Determine the (x, y) coordinate at the center of the cell enclosing the given text.  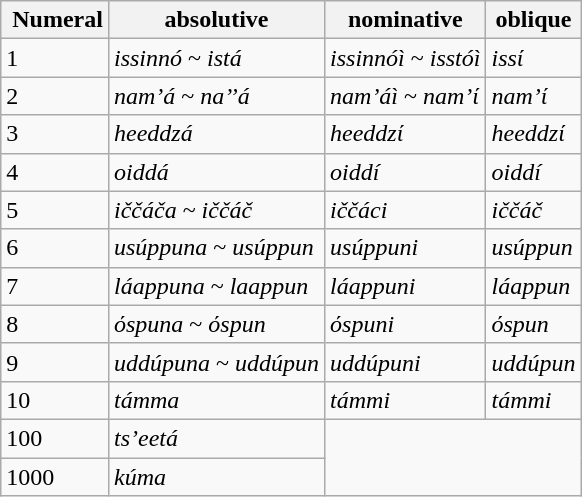
nam’á ~ na’’á (216, 96)
támma (216, 400)
όspuni (406, 324)
2 (55, 96)
1000 (55, 477)
Numeral (55, 20)
issinnóì ~ isstóì (406, 58)
όspun (534, 324)
9 (55, 362)
10 (55, 400)
láappun (534, 286)
kúma (216, 477)
iččáci (406, 210)
láappuni (406, 286)
oblique (534, 20)
1 (55, 58)
heeddzá (216, 134)
láappuna ~ laappun (216, 286)
nominative (406, 20)
5 (55, 210)
ts’eetá (216, 438)
iččáč (534, 210)
uddúpuni (406, 362)
issinnó ~ istá (216, 58)
absolutive (216, 20)
issί (534, 58)
100 (55, 438)
nam’áì ~ nam’ί (406, 96)
oiddá (216, 172)
uddúpun (534, 362)
usúppun (534, 248)
3 (55, 134)
8 (55, 324)
usúppuni (406, 248)
uddúpuna ~ uddúpun (216, 362)
7 (55, 286)
4 (55, 172)
6 (55, 248)
nam’ί (534, 96)
usúppuna ~ usúppun (216, 248)
όspuna ~ όspun (216, 324)
iččáča ~ iččáč (216, 210)
